For the text-containing cell, return its midpoint in [X, Y] coordinate format. 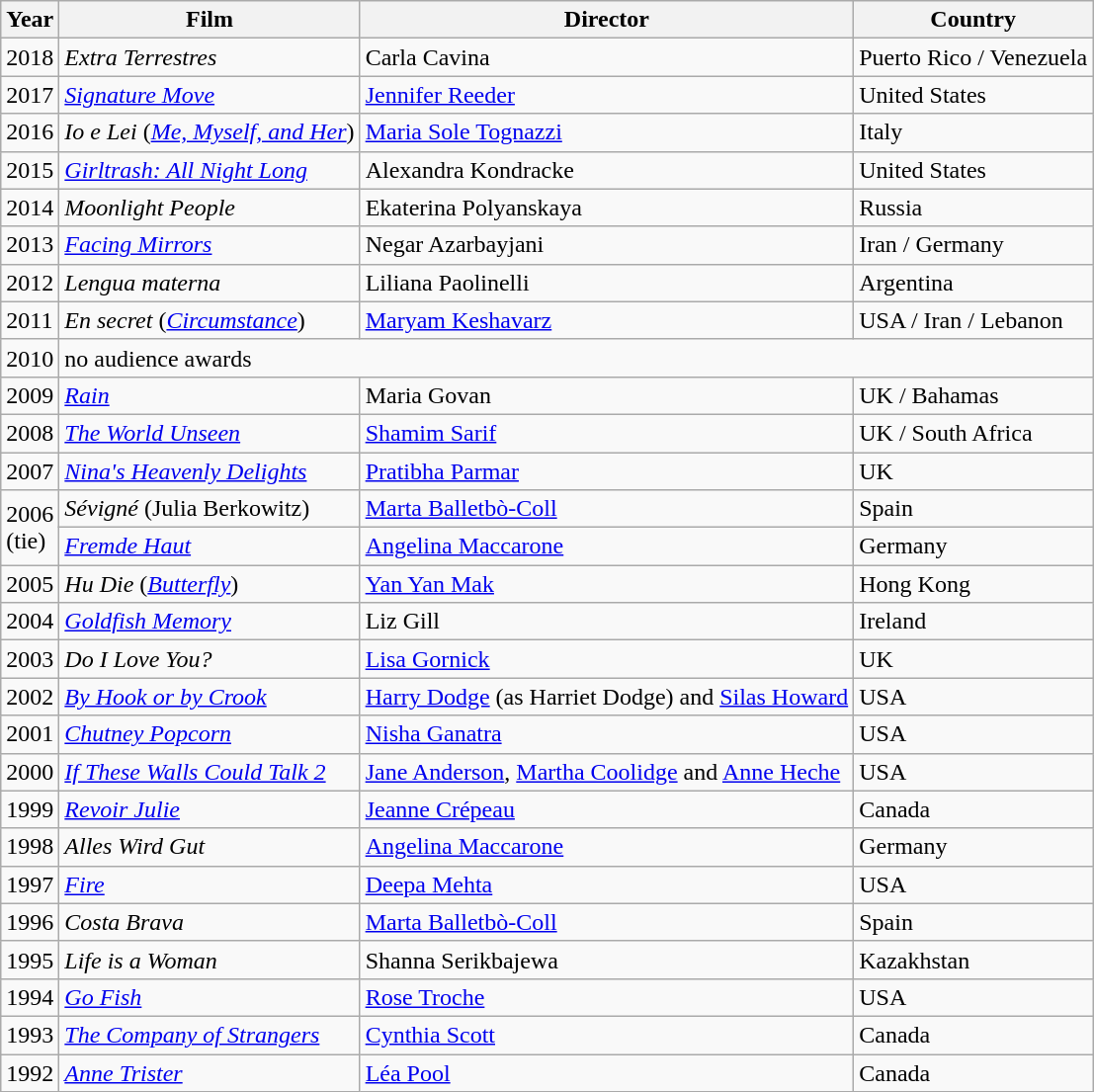
Hu Die (Butterfly) [210, 584]
2002 [30, 697]
Léa Pool [607, 1072]
Maryam Keshavarz [607, 320]
Do I Love You? [210, 659]
1994 [30, 997]
2005 [30, 584]
no audience awards [576, 358]
UK / Bahamas [973, 395]
Nina's Heavenly Delights [210, 471]
1992 [30, 1072]
2004 [30, 622]
Fremde Haut [210, 546]
1995 [30, 960]
2010 [30, 358]
Yan Yan Mak [607, 584]
2017 [30, 95]
Sévigné (Julia Berkowitz) [210, 509]
Jennifer Reeder [607, 95]
Maria Sole Tognazzi [607, 132]
1993 [30, 1035]
2006(tie) [30, 528]
Argentina [973, 283]
Rose Troche [607, 997]
Signature Move [210, 95]
Cynthia Scott [607, 1035]
Facing Mirrors [210, 245]
Girltrash: All Night Long [210, 170]
1997 [30, 884]
2007 [30, 471]
2008 [30, 433]
2015 [30, 170]
Alexandra Kondracke [607, 170]
2016 [30, 132]
Kazakhstan [973, 960]
Rain [210, 395]
Ekaterina Polyanskaya [607, 208]
Film [210, 20]
Shamim Sarif [607, 433]
1998 [30, 847]
Fire [210, 884]
2012 [30, 283]
Liliana Paolinelli [607, 283]
2000 [30, 772]
2009 [30, 395]
2001 [30, 734]
Liz Gill [607, 622]
Jeanne Crépeau [607, 809]
En secret (Circumstance) [210, 320]
If These Walls Could Talk 2 [210, 772]
By Hook or by Crook [210, 697]
Extra Terrestres [210, 57]
Go Fish [210, 997]
2011 [30, 320]
Carla Cavina [607, 57]
Pratibha Parmar [607, 471]
Harry Dodge (as Harriet Dodge) and Silas Howard [607, 697]
Iran / Germany [973, 245]
2014 [30, 208]
Lengua materna [210, 283]
Negar Azarbayjani [607, 245]
Alles Wird Gut [210, 847]
Io e Lei (Me, Myself, and Her) [210, 132]
Anne Trister [210, 1072]
Moonlight People [210, 208]
Director [607, 20]
Deepa Mehta [607, 884]
Life is a Woman [210, 960]
Maria Govan [607, 395]
UK / South Africa [973, 433]
1996 [30, 922]
The Company of Strangers [210, 1035]
USA / Iran / Lebanon [973, 320]
Revoir Julie [210, 809]
Hong Kong [973, 584]
Italy [973, 132]
Year [30, 20]
Chutney Popcorn [210, 734]
Russia [973, 208]
Goldfish Memory [210, 622]
The World Unseen [210, 433]
Jane Anderson, Martha Coolidge and Anne Heche [607, 772]
Shanna Serikbajewa [607, 960]
Lisa Gornick [607, 659]
2003 [30, 659]
Nisha Ganatra [607, 734]
Ireland [973, 622]
Country [973, 20]
2013 [30, 245]
2018 [30, 57]
Costa Brava [210, 922]
1999 [30, 809]
Puerto Rico / Venezuela [973, 57]
